From the cell containing the given text, extract its center point as (x, y) coordinate. 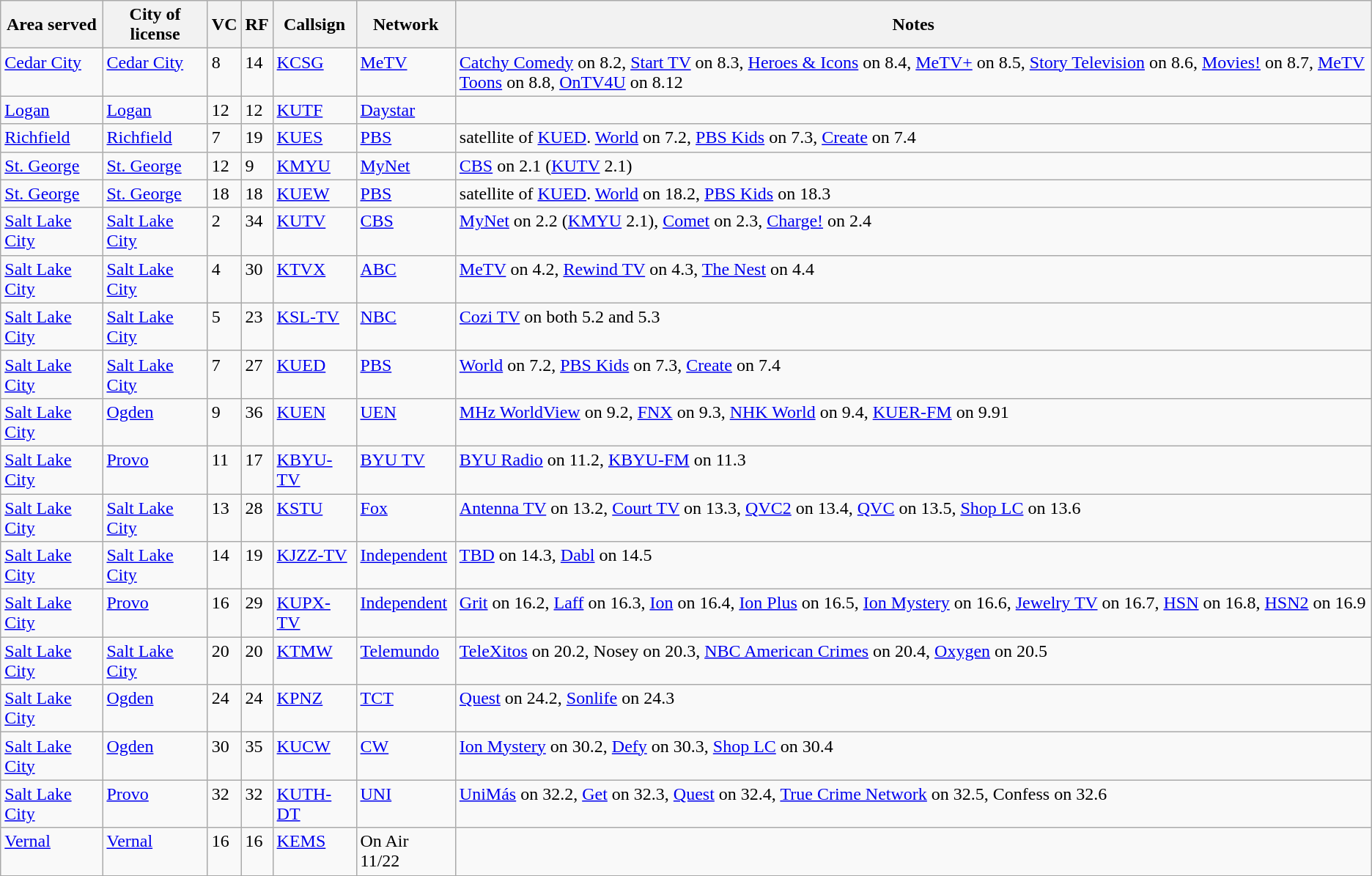
UEN (406, 422)
KSTU (314, 518)
KUCW (314, 757)
World on 7.2, PBS Kids on 7.3, Create on 7.4 (913, 374)
35 (257, 757)
KMYU (314, 166)
KTMW (314, 661)
MeTV (406, 72)
Cozi TV on both 5.2 and 5.3 (913, 327)
City of license (155, 25)
2 (224, 232)
BYU TV (406, 469)
BYU Radio on 11.2, KBYU-FM on 11.3 (913, 469)
TeleXitos on 20.2, Nosey on 20.3, NBC American Crimes on 20.4, Oxygen on 20.5 (913, 661)
MHz WorldView on 9.2, FNX on 9.3, NHK World on 9.4, KUER-FM on 9.91 (913, 422)
KUTV (314, 232)
KSL-TV (314, 327)
KUED (314, 374)
satellite of KUED. World on 7.2, PBS Kids on 7.3, Create on 7.4 (913, 138)
5 (224, 327)
MyNet (406, 166)
11 (224, 469)
Network (406, 25)
23 (257, 327)
ABC (406, 279)
MeTV on 4.2, Rewind TV on 4.3, The Nest on 4.4 (913, 279)
17 (257, 469)
KBYU-TV (314, 469)
27 (257, 374)
KUTH-DT (314, 803)
8 (224, 72)
RF (257, 25)
KJZZ-TV (314, 566)
CBS (406, 232)
CBS on 2.1 (KUTV 2.1) (913, 166)
NBC (406, 327)
34 (257, 232)
Quest on 24.2, Sonlife on 24.3 (913, 708)
KUEW (314, 194)
28 (257, 518)
KTVX (314, 279)
UNI (406, 803)
KUPX-TV (314, 613)
On Air 11/22 (406, 852)
UniMás on 32.2, Get on 32.3, Quest on 32.4, True Crime Network on 32.5, Confess on 32.6 (913, 803)
Notes (913, 25)
satellite of KUED. World on 18.2, PBS Kids on 18.3 (913, 194)
Callsign (314, 25)
4 (224, 279)
TCT (406, 708)
Area served (51, 25)
Ion Mystery on 30.2, Defy on 30.3, Shop LC on 30.4 (913, 757)
KUTF (314, 110)
VC (224, 25)
29 (257, 613)
Daystar (406, 110)
Grit on 16.2, Laff on 16.3, Ion on 16.4, Ion Plus on 16.5, Ion Mystery on 16.6, Jewelry TV on 16.7, HSN on 16.8, HSN2 on 16.9 (913, 613)
CW (406, 757)
36 (257, 422)
KCSG (314, 72)
Telemundo (406, 661)
Fox (406, 518)
KUEN (314, 422)
13 (224, 518)
KEMS (314, 852)
KPNZ (314, 708)
KUES (314, 138)
TBD on 14.3, Dabl on 14.5 (913, 566)
Antenna TV on 13.2, Court TV on 13.3, QVC2 on 13.4, QVC on 13.5, Shop LC on 13.6 (913, 518)
MyNet on 2.2 (KMYU 2.1), Comet on 2.3, Charge! on 2.4 (913, 232)
